Detect which cell encompasses the target text, then output its (x, y) center coordinate. 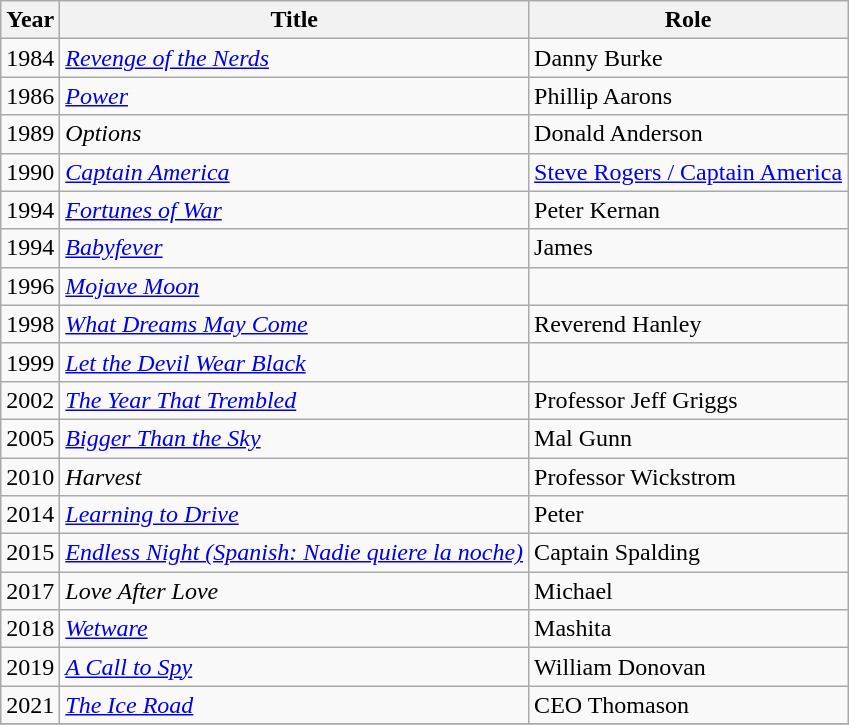
2018 (30, 629)
The Ice Road (294, 705)
1989 (30, 134)
Babyfever (294, 248)
Professor Wickstrom (688, 477)
Bigger Than the Sky (294, 438)
Fortunes of War (294, 210)
Reverend Hanley (688, 324)
Mal Gunn (688, 438)
1996 (30, 286)
Power (294, 96)
Role (688, 20)
Year (30, 20)
Love After Love (294, 591)
Revenge of the Nerds (294, 58)
Mashita (688, 629)
What Dreams May Come (294, 324)
Title (294, 20)
2019 (30, 667)
Wetware (294, 629)
2014 (30, 515)
Harvest (294, 477)
Michael (688, 591)
Let the Devil Wear Black (294, 362)
Options (294, 134)
Professor Jeff Griggs (688, 400)
2010 (30, 477)
Danny Burke (688, 58)
Endless Night (Spanish: Nadie quiere la noche) (294, 553)
1990 (30, 172)
Phillip Aarons (688, 96)
Peter (688, 515)
Captain Spalding (688, 553)
Steve Rogers / Captain America (688, 172)
2015 (30, 553)
The Year That Trembled (294, 400)
Mojave Moon (294, 286)
2002 (30, 400)
Donald Anderson (688, 134)
1986 (30, 96)
William Donovan (688, 667)
2017 (30, 591)
1998 (30, 324)
2005 (30, 438)
CEO Thomason (688, 705)
1984 (30, 58)
Captain America (294, 172)
A Call to Spy (294, 667)
1999 (30, 362)
2021 (30, 705)
James (688, 248)
Learning to Drive (294, 515)
Peter Kernan (688, 210)
